Search for the cell housing the specified text and yield its [x, y] center coordinate. 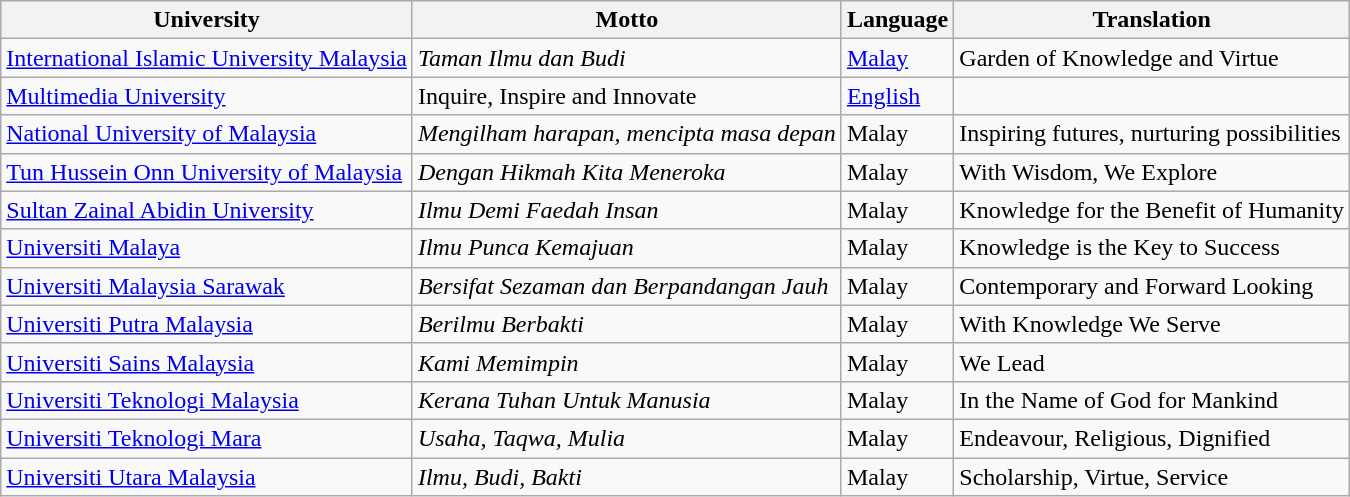
Translation [1152, 20]
Universiti Malaysia Sarawak [207, 286]
Knowledge for the Benefit of Humanity [1152, 210]
In the Name of God for Mankind [1152, 400]
Scholarship, Virtue, Service [1152, 477]
Dengan Hikmah Kita Meneroka [626, 172]
Kami Memimpin [626, 362]
Contemporary and Forward Looking [1152, 286]
Garden of Knowledge and Virtue [1152, 58]
Usaha, Taqwa, Mulia [626, 438]
National University of Malaysia [207, 134]
Endeavour, Religious, Dignified [1152, 438]
Ilmu Demi Faedah Insan [626, 210]
Universiti Putra Malaysia [207, 324]
Kerana Tuhan Untuk Manusia [626, 400]
Universiti Malaya [207, 248]
International Islamic University Malaysia [207, 58]
Inquire, Inspire and Innovate [626, 96]
Multimedia University [207, 96]
Mengilham harapan, mencipta masa depan [626, 134]
Universiti Sains Malaysia [207, 362]
With Wisdom, We Explore [1152, 172]
Ilmu Punca Kemajuan [626, 248]
Sultan Zainal Abidin University [207, 210]
Taman Ilmu dan Budi [626, 58]
Knowledge is the Key to Success [1152, 248]
Ilmu, Budi, Bakti [626, 477]
We Lead [1152, 362]
Language [897, 20]
Berilmu Berbakti [626, 324]
English [897, 96]
Tun Hussein Onn University of Malaysia [207, 172]
Motto [626, 20]
Universiti Teknologi Mara [207, 438]
Bersifat Sezaman dan Berpandangan Jauh [626, 286]
Universiti Teknologi Malaysia [207, 400]
University [207, 20]
With Knowledge We Serve [1152, 324]
Universiti Utara Malaysia [207, 477]
Inspiring futures, nurturing possibilities [1152, 134]
